Pinpoint the cell where the given text exists, returning its [x, y] midpoint coordinate. 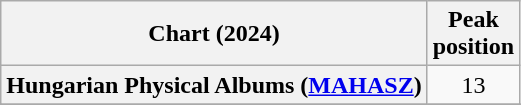
13 [473, 85]
Chart (2024) [214, 34]
Hungarian Physical Albums (MAHASZ) [214, 85]
Peakposition [473, 34]
